Return (X, Y) of the center of cell containing provided text 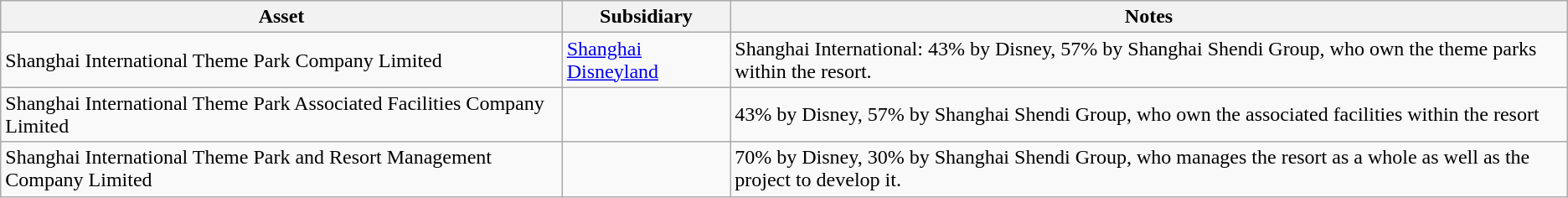
Shanghai International Theme Park Company Limited (281, 60)
Shanghai International Theme Park Associated Facilities Company Limited (281, 114)
Subsidiary (647, 17)
Asset (281, 17)
Shanghai Disneyland (647, 60)
Shanghai International Theme Park and Resort Management Company Limited (281, 169)
70% by Disney, 30% by Shanghai Shendi Group, who manages the resort as a whole as well as the project to develop it. (1149, 169)
Notes (1149, 17)
Shanghai International: 43% by Disney, 57% by Shanghai Shendi Group, who own the theme parks within the resort. (1149, 60)
43% by Disney, 57% by Shanghai Shendi Group, who own the associated facilities within the resort (1149, 114)
